Extract the (X, Y) coordinate from the center of the cell holding the provided text.  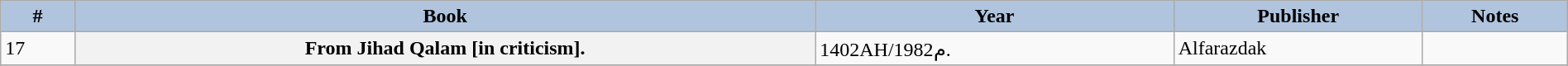
17 (38, 49)
Notes (1495, 16)
Alfarazdak (1298, 49)
1402AH/1982م. (994, 49)
From Jihad Qalam [in criticism]. (445, 49)
Year (994, 16)
# (38, 16)
Publisher (1298, 16)
Book (445, 16)
